Provide the [X, Y] coordinate of the cell's center where the given text is located.  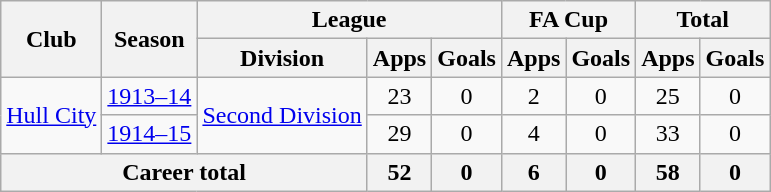
52 [399, 172]
33 [668, 134]
1913–14 [150, 96]
Hull City [52, 115]
25 [668, 96]
Career total [184, 172]
6 [533, 172]
58 [668, 172]
Division [282, 58]
Second Division [282, 115]
Club [52, 39]
29 [399, 134]
FA Cup [568, 20]
4 [533, 134]
League [350, 20]
2 [533, 96]
Season [150, 39]
23 [399, 96]
1914–15 [150, 134]
Total [703, 20]
